Return [x, y] of the center of cell containing provided text 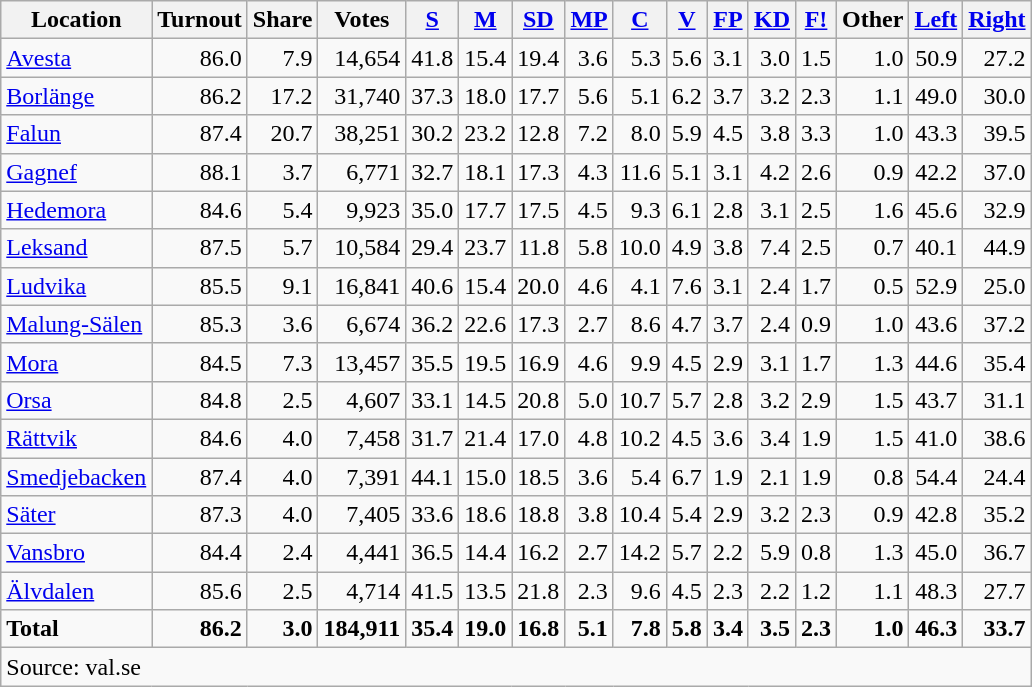
V [686, 20]
13.5 [486, 591]
31.7 [432, 438]
30.2 [432, 134]
7.2 [589, 134]
19.4 [538, 58]
33.6 [432, 515]
MP [589, 20]
35.0 [432, 210]
17.5 [538, 210]
Älvdalen [76, 591]
41.0 [936, 438]
2.1 [772, 477]
85.3 [200, 324]
M [486, 20]
43.6 [936, 324]
Gagnef [76, 172]
8.0 [640, 134]
Left [936, 20]
16.9 [538, 362]
3.5 [772, 629]
18.8 [538, 515]
7.3 [282, 362]
9.6 [640, 591]
38,251 [362, 134]
Borlänge [76, 96]
20.8 [538, 400]
F! [816, 20]
1.6 [873, 210]
Rättvik [76, 438]
17.0 [538, 438]
16.2 [538, 553]
39.5 [997, 134]
Vansbro [76, 553]
184,911 [362, 629]
4.7 [686, 324]
4,607 [362, 400]
16,841 [362, 286]
SD [538, 20]
54.4 [936, 477]
0.7 [873, 248]
30.0 [997, 96]
16.8 [538, 629]
50.9 [936, 58]
12.8 [538, 134]
14.2 [640, 553]
Share [282, 20]
41.8 [432, 58]
Total [76, 629]
7,405 [362, 515]
Location [76, 20]
24.4 [997, 477]
29.4 [432, 248]
3.3 [816, 134]
Avesta [76, 58]
5.3 [640, 58]
S [432, 20]
44.6 [936, 362]
45.0 [936, 553]
7.8 [640, 629]
10.2 [640, 438]
8.6 [640, 324]
27.7 [997, 591]
35.5 [432, 362]
11.6 [640, 172]
87.3 [200, 515]
43.7 [936, 400]
10,584 [362, 248]
6,771 [362, 172]
18.5 [538, 477]
Ludvika [76, 286]
27.2 [997, 58]
35.2 [997, 515]
40.1 [936, 248]
KD [772, 20]
18.0 [486, 96]
Orsa [76, 400]
19.5 [486, 362]
21.4 [486, 438]
6.1 [686, 210]
10.4 [640, 515]
52.9 [936, 286]
31.1 [997, 400]
Leksand [76, 248]
42.2 [936, 172]
17.2 [282, 96]
20.0 [538, 286]
4.3 [589, 172]
37.0 [997, 172]
7.9 [282, 58]
36.2 [432, 324]
7.4 [772, 248]
4.1 [640, 286]
6.2 [686, 96]
4,714 [362, 591]
21.8 [538, 591]
14,654 [362, 58]
32.9 [997, 210]
C [640, 20]
23.7 [486, 248]
20.7 [282, 134]
37.3 [432, 96]
44.9 [997, 248]
9,923 [362, 210]
37.2 [997, 324]
49.0 [936, 96]
7.6 [686, 286]
85.6 [200, 591]
36.5 [432, 553]
6,674 [362, 324]
33.1 [432, 400]
Turnout [200, 20]
31,740 [362, 96]
41.5 [432, 591]
85.5 [200, 286]
Falun [76, 134]
11.8 [538, 248]
33.7 [997, 629]
87.5 [200, 248]
0.5 [873, 286]
14.4 [486, 553]
86.0 [200, 58]
19.0 [486, 629]
88.1 [200, 172]
4.9 [686, 248]
Votes [362, 20]
14.5 [486, 400]
44.1 [432, 477]
1.2 [816, 591]
2.6 [816, 172]
48.3 [936, 591]
42.8 [936, 515]
23.2 [486, 134]
32.7 [432, 172]
Hedemora [76, 210]
15.0 [486, 477]
FP [728, 20]
84.4 [200, 553]
84.5 [200, 362]
25.0 [997, 286]
38.6 [997, 438]
18.6 [486, 515]
45.6 [936, 210]
6.7 [686, 477]
Other [873, 20]
Säter [76, 515]
5.0 [589, 400]
Right [997, 20]
4.8 [589, 438]
9.1 [282, 286]
Mora [76, 362]
Source: val.se [516, 667]
36.7 [997, 553]
22.6 [486, 324]
40.6 [432, 286]
Malung-Sälen [76, 324]
46.3 [936, 629]
7,391 [362, 477]
7,458 [362, 438]
84.8 [200, 400]
18.1 [486, 172]
13,457 [362, 362]
4.2 [772, 172]
9.3 [640, 210]
9.9 [640, 362]
10.7 [640, 400]
43.3 [936, 134]
10.0 [640, 248]
Smedjebacken [76, 477]
4,441 [362, 553]
